Detect which cell encompasses the target text, then output its (X, Y) center coordinate. 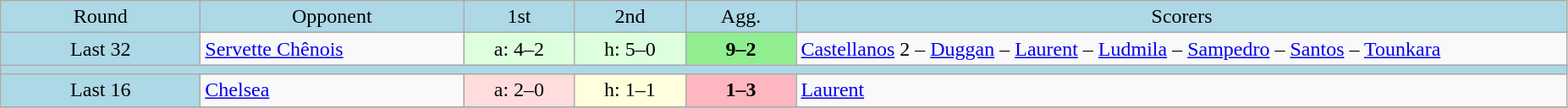
Servette Chênois (332, 49)
9–2 (741, 49)
1st (520, 17)
Laurent (1181, 90)
a: 4–2 (520, 49)
Castellanos 2 – Duggan – Laurent – Ludmila – Sampedro – Santos – Tounkara (1181, 49)
2nd (630, 17)
Scorers (1181, 17)
1–3 (741, 90)
Last 32 (101, 49)
Chelsea (332, 90)
Last 16 (101, 90)
Agg. (741, 17)
a: 2–0 (520, 90)
Round (101, 17)
h: 5–0 (630, 49)
h: 1–1 (630, 90)
Opponent (332, 17)
